Search for the cell housing the specified text and yield its [x, y] center coordinate. 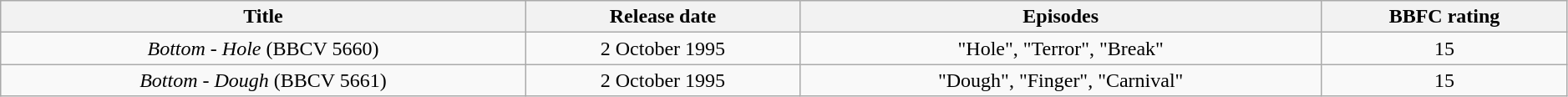
Release date [663, 17]
Bottom - Hole (BBCV 5660) [263, 48]
Title [263, 17]
"Dough", "Finger", "Carnival" [1061, 80]
BBFC rating [1445, 17]
Episodes [1061, 17]
"Hole", "Terror", "Break" [1061, 48]
Bottom - Dough (BBCV 5661) [263, 80]
